Return [X, Y] of the center of cell containing provided text 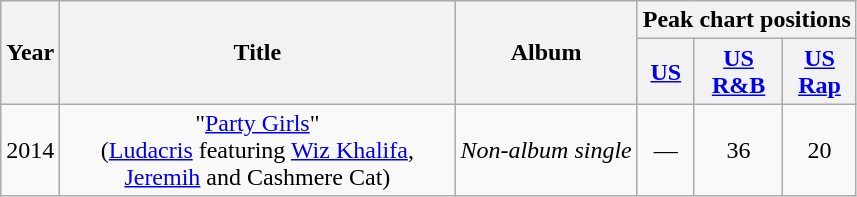
Peak chart positions [746, 20]
Title [258, 52]
USR&B [738, 72]
Year [30, 52]
"Party Girls"(Ludacris featuring Wiz Khalifa, Jeremih and Cashmere Cat) [258, 150]
USRap [820, 72]
Album [546, 52]
36 [738, 150]
20 [820, 150]
Non-album single [546, 150]
US [666, 72]
— [666, 150]
2014 [30, 150]
